Pinpoint the cell where the given text exists, returning its [X, Y] midpoint coordinate. 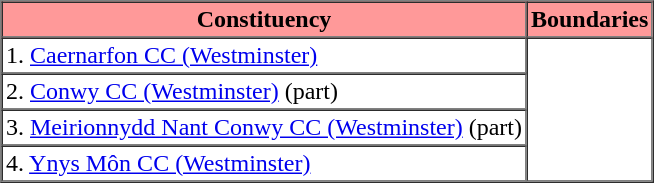
Constituency [264, 20]
2. Conwy CC (Westminster) (part) [264, 92]
1. Caernarfon CC (Westminster) [264, 56]
4. Ynys Môn CC (Westminster) [264, 164]
3. Meirionnydd Nant Conwy CC (Westminster) (part) [264, 128]
Boundaries [589, 20]
